Identify which cell holds the provided text, then report its (x, y) central coordinate. 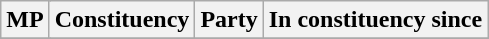
Party (229, 20)
MP (25, 20)
Constituency (122, 20)
In constituency since (375, 20)
